Extract the (X, Y) coordinate from the center of the cell holding the provided text.  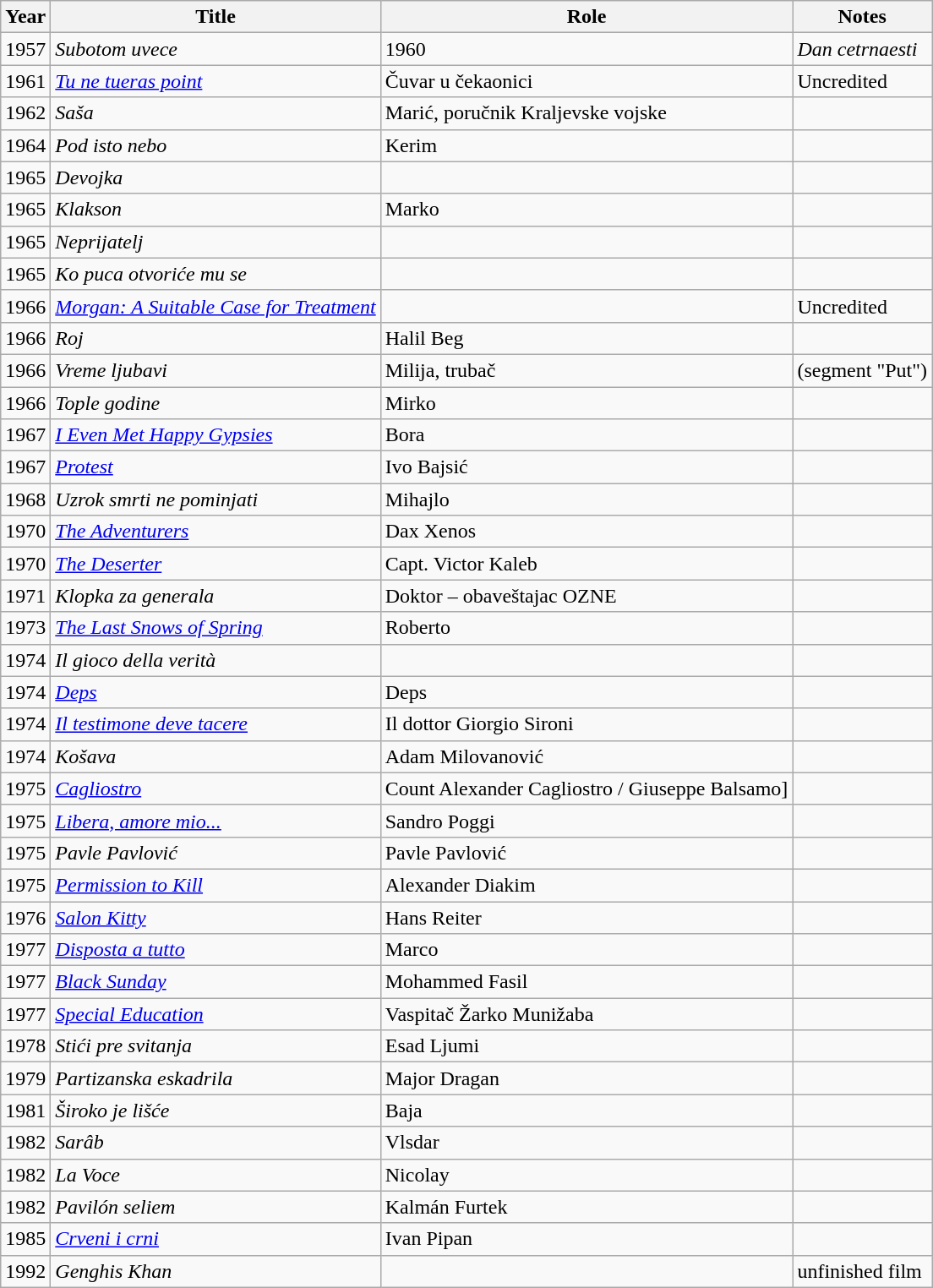
La Voce (216, 1175)
The Last Snows of Spring (216, 628)
Široko je lišće (216, 1111)
Permission to Kill (216, 885)
Baja (587, 1111)
1961 (25, 81)
1985 (25, 1239)
(segment "Put") (862, 370)
Dan cetrnaesti (862, 49)
Halil Beg (587, 338)
Tople godine (216, 403)
Dax Xenos (587, 532)
Uzrok smrti ne pominjati (216, 499)
Libera, amore mio... (216, 821)
Hans Reiter (587, 917)
Bora (587, 435)
Mirko (587, 403)
Vlsdar (587, 1143)
Sarâb (216, 1143)
Vaspitač Žarko Munižaba (587, 1014)
Nicolay (587, 1175)
Partizanska eskadrila (216, 1078)
Adam Milovanović (587, 756)
Pod isto nebo (216, 145)
Il gioco della verità (216, 660)
Cagliostro (216, 789)
Klopka za generala (216, 596)
Mohammed Fasil (587, 982)
Stići pre svitanja (216, 1046)
Il dottor Giorgio Sironi (587, 724)
1992 (25, 1271)
Roj (216, 338)
1973 (25, 628)
Salon Kitty (216, 917)
Mihajlo (587, 499)
1957 (25, 49)
Alexander Diakim (587, 885)
Saša (216, 113)
Klakson (216, 210)
Genghis Khan (216, 1271)
Tu ne tueras point (216, 81)
Title (216, 17)
Čuvar u čekaonici (587, 81)
Year (25, 17)
Marco (587, 950)
Marko (587, 210)
Sandro Poggi (587, 821)
Pavilón seliem (216, 1207)
1964 (25, 145)
Capt. Victor Kaleb (587, 564)
Black Sunday (216, 982)
Kerim (587, 145)
1962 (25, 113)
Morgan: A Suitable Case for Treatment (216, 306)
Major Dragan (587, 1078)
1968 (25, 499)
Doktor – obaveštajac OZNE (587, 596)
Neprijatelj (216, 242)
Ivo Bajsić (587, 467)
Crveni i crni (216, 1239)
Il testimone deve tacere (216, 724)
Notes (862, 17)
The Deserter (216, 564)
I Even Met Happy Gypsies (216, 435)
Vreme ljubavi (216, 370)
Košava (216, 756)
Count Alexander Cagliostro / Giuseppe Balsamo] (587, 789)
Milija, trubač (587, 370)
Protest (216, 467)
Roberto (587, 628)
Marić, poručnik Kraljevske vojske (587, 113)
1960 (587, 49)
Role (587, 17)
Special Education (216, 1014)
1981 (25, 1111)
1979 (25, 1078)
1976 (25, 917)
1978 (25, 1046)
Ivan Pipan (587, 1239)
Kalmán Furtek (587, 1207)
Subotom uvece (216, 49)
Devojka (216, 177)
1971 (25, 596)
The Adventurers (216, 532)
Ko puca otvoriće mu se (216, 274)
unfinished film (862, 1271)
Disposta a tutto (216, 950)
Esad Ljumi (587, 1046)
